Locate the cell with the specified text and output its [X, Y] center coordinate. 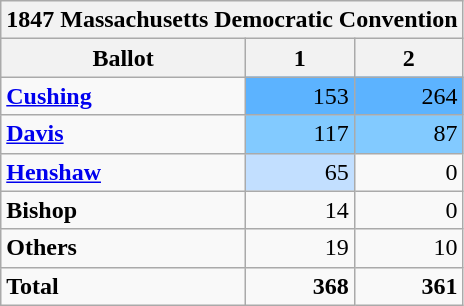
Bishop [124, 210]
Others [124, 248]
10 [408, 248]
87 [408, 134]
Ballot [124, 58]
1 [300, 58]
19 [300, 248]
14 [300, 210]
361 [408, 286]
Davis [124, 134]
153 [300, 96]
264 [408, 96]
1847 Massachusetts Democratic Convention [232, 20]
2 [408, 58]
Total [124, 286]
Cushing [124, 96]
368 [300, 286]
65 [300, 172]
Henshaw [124, 172]
117 [300, 134]
